Output the (x, y) coordinate of the center of the cell containing the given text.  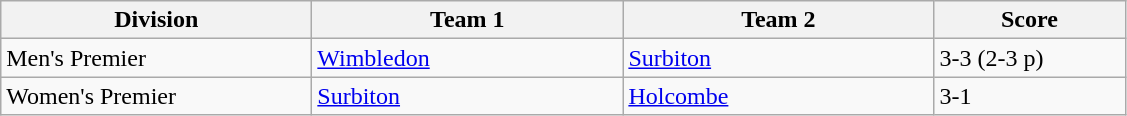
Team 2 (778, 20)
3-1 (1030, 96)
Wimbledon (468, 58)
Men's Premier (156, 58)
3-3 (2-3 p) (1030, 58)
Women's Premier (156, 96)
Division (156, 20)
Team 1 (468, 20)
Holcombe (778, 96)
Score (1030, 20)
